Provide the [x, y] coordinate of the cell's center where the given text is located.  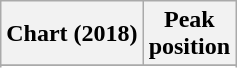
Chart (2018) [72, 34]
Peakposition [189, 34]
